From the cell containing the given text, extract its center point as [x, y] coordinate. 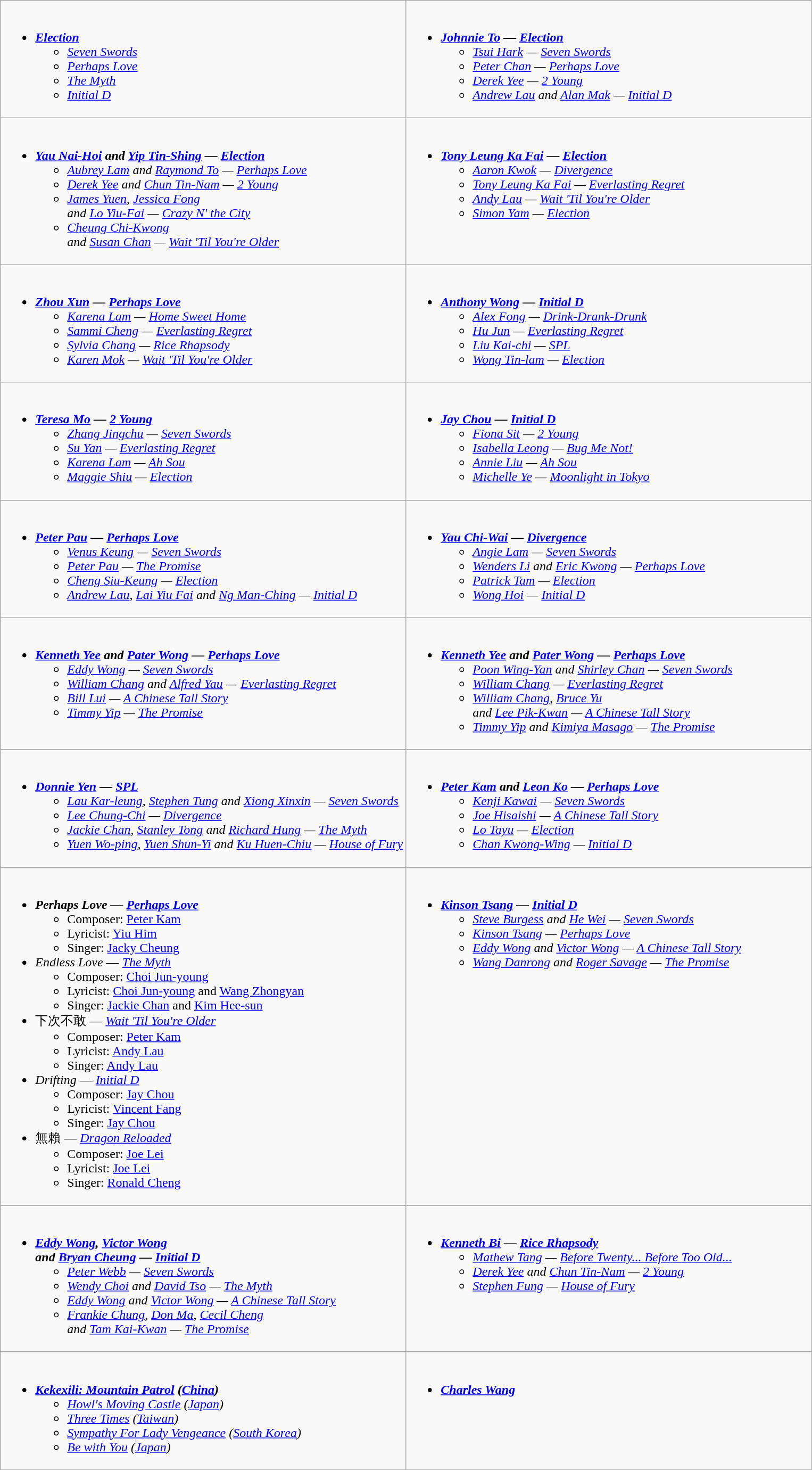
Yau Chi-Wai — DivergenceAngie Lam — Seven SwordsWenders Li and Eric Kwong — Perhaps LovePatrick Tam — ElectionWong Hoi — Initial D [609, 559]
Zhou Xun — Perhaps LoveKarena Lam — Home Sweet HomeSammi Cheng — Everlasting RegretSylvia Chang — Rice RhapsodyKaren Mok — Wait 'Til You're Older [203, 324]
Teresa Mo — 2 YoungZhang Jingchu — Seven SwordsSu Yan — Everlasting RegretKarena Lam — Ah SouMaggie Shiu — Election [203, 441]
Kekexili: Mountain Patrol (China)Howl's Moving Castle (Japan)Three Times (Taiwan)Sympathy For Lady Vengeance (South Korea)Be with You (Japan) [203, 1411]
Jay Chou — Initial DFiona Sit — 2 YoungIsabella Leong — Bug Me Not!Annie Liu — Ah SouMichelle Ye — Moonlight in Tokyo [609, 441]
Charles Wang [609, 1411]
ElectionSeven SwordsPerhaps LoveThe MythInitial D [203, 60]
Peter Kam and Leon Ko — Perhaps LoveKenji Kawai — Seven SwordsJoe Hisaishi — A Chinese Tall StoryLo Tayu — ElectionChan Kwong-Wing — Initial D [609, 808]
Tony Leung Ka Fai — ElectionAaron Kwok — DivergenceTony Leung Ka Fai — Everlasting RegretAndy Lau — Wait 'Til You're OlderSimon Yam — Election [609, 192]
Johnnie To — ElectionTsui Hark — Seven SwordsPeter Chan — Perhaps LoveDerek Yee — 2 YoungAndrew Lau and Alan Mak — Initial D [609, 60]
Kenneth Bi — Rice RhapsodyMathew Tang — Before Twenty... Before Too Old...Derek Yee and Chun Tin-Nam — 2 YoungStephen Fung — House of Fury [609, 1279]
Anthony Wong — Initial DAlex Fong — Drink-Drank-DrunkHu Jun — Everlasting RegretLiu Kai-chi — SPLWong Tin-lam — Election [609, 324]
